Detect which cell encompasses the target text, then output its (x, y) center coordinate. 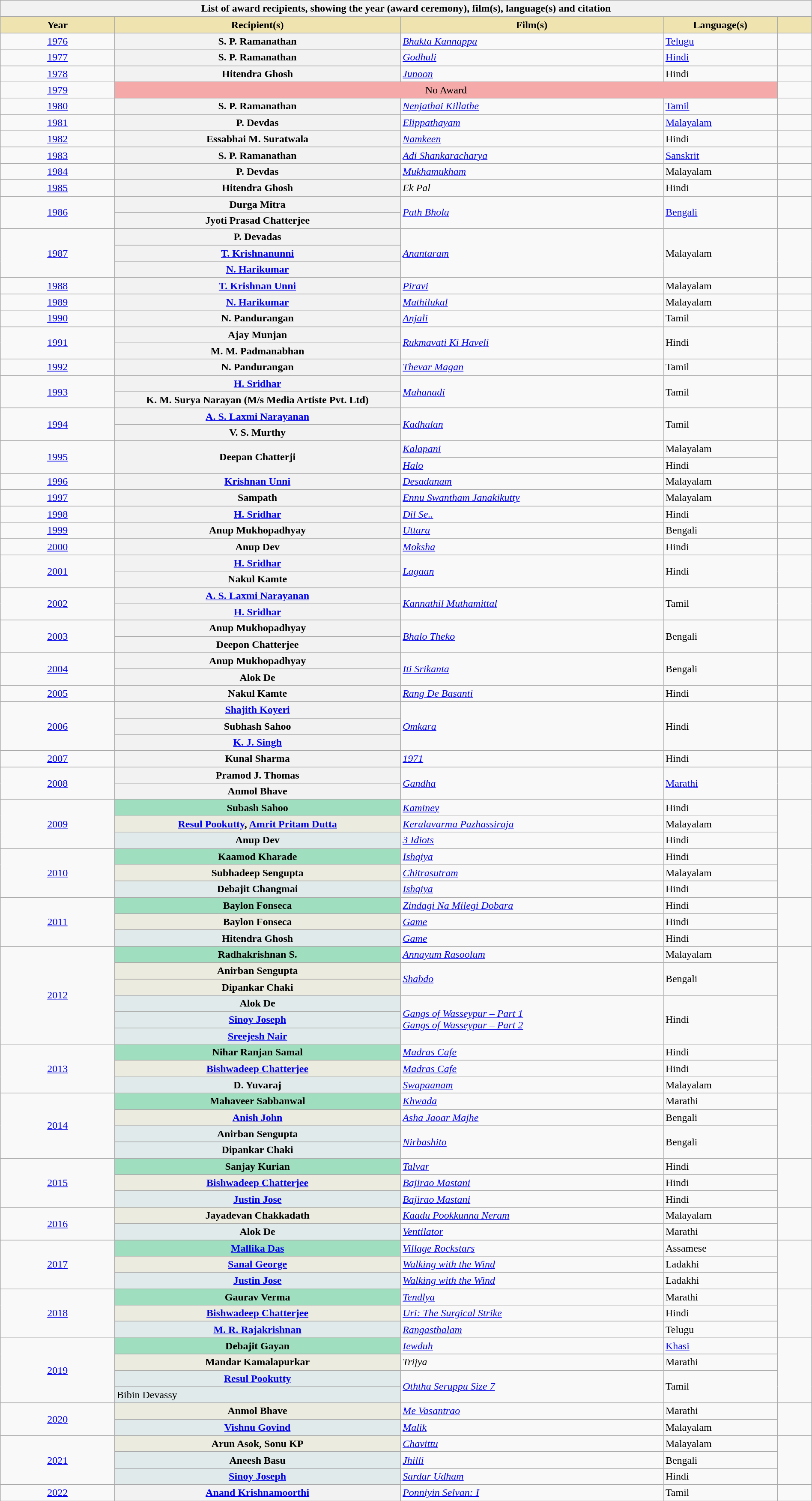
Mallika Das (258, 1248)
2019 (57, 1370)
Subhadeep Sengupta (258, 873)
K. J. Singh (258, 743)
Swapaanam (532, 1085)
Deepon Chatterjee (258, 644)
Anantaram (532, 253)
1980 (57, 106)
Sampath (258, 498)
2012 (57, 995)
M. M. Padmanabhan (258, 351)
Annayum Rasoolum (532, 954)
Year (57, 25)
Ennu Swantham Janakikutty (532, 498)
2018 (57, 1313)
Omkara (532, 726)
2015 (57, 1183)
Subash Sahoo (258, 808)
Bhalo Theko (532, 636)
Shabdo (532, 979)
Resul Pookutty, Amrit Pritam Dutta (258, 824)
Radhakrishnan S. (258, 954)
T. Krishnan Unni (258, 286)
Lagaan (532, 571)
Debajit Gayan (258, 1346)
Gaurav Verma (258, 1297)
2007 (57, 759)
Language(s) (720, 25)
Nirbashito (532, 1142)
1977 (57, 57)
Sanal George (258, 1264)
Shajith Koyeri (258, 710)
Kunal Sharma (258, 759)
2005 (57, 693)
Assamese (720, 1248)
2010 (57, 873)
2000 (57, 547)
Jhilli (532, 1460)
No Award (446, 90)
Gandha (532, 783)
Sreejesh Nair (258, 1036)
Bibin Devassy (258, 1395)
2009 (57, 824)
2021 (57, 1460)
Uttara (532, 530)
Vishnu Govind (258, 1427)
Kaadu Pookkunna Neram (532, 1215)
3 Idiots (532, 840)
Mandar Kamalapurkar (258, 1362)
P. Devadas (258, 237)
Film(s) (532, 25)
2004 (57, 669)
Zindagi Na Milegi Dobara (532, 905)
Rang De Basanti (532, 693)
Me Vasantrao (532, 1411)
Resul Pookutty (258, 1378)
1997 (57, 498)
Sardar Udham (532, 1476)
Ventilator (532, 1231)
2011 (57, 922)
Adi Shankaracharya (532, 155)
Anand Krishnamoorthi (258, 1492)
1987 (57, 253)
Village Rockstars (532, 1248)
Mahaveer Sabbanwal (258, 1101)
2002 (57, 604)
Rukmavati Ki Haveli (532, 343)
1984 (57, 171)
Kaminey (532, 808)
Junoon (532, 74)
1983 (57, 155)
Tendlya (532, 1297)
Desadanam (532, 482)
Arun Asok, Sonu KP (258, 1444)
Moksha (532, 547)
2013 (57, 1069)
Iewduh (532, 1346)
Elippathayam (532, 123)
Ek Pal (532, 188)
2006 (57, 726)
Mathilukal (532, 302)
Essabhai M. Suratwala (258, 139)
Ponniyin Selvan: I (532, 1492)
Khwada (532, 1101)
Keralavarma Pazhassiraja (532, 824)
Piravi (532, 286)
V. S. Murthy (258, 432)
2001 (57, 571)
Asha Jaoar Majhe (532, 1118)
Durga Mitra (258, 204)
Halo (532, 465)
Nihar Ranjan Samal (258, 1052)
Rangasthalam (532, 1330)
1993 (57, 392)
1996 (57, 482)
Malik (532, 1427)
1992 (57, 367)
Kadhalan (532, 424)
Krishnan Unni (258, 482)
M. R. Rajakrishnan (258, 1330)
Kalapani (532, 449)
Anish John (258, 1118)
1999 (57, 530)
1989 (57, 302)
2008 (57, 783)
1988 (57, 286)
Bhakta Kannappa (532, 41)
Recipient(s) (258, 25)
Kannathil Muthamittal (532, 604)
1990 (57, 318)
T. Krishnanunni (258, 253)
1976 (57, 41)
Mukhamukham (532, 171)
Path Bhola (532, 213)
Anjali (532, 318)
Aneesh Basu (258, 1460)
Thevar Magan (532, 367)
Godhuli (532, 57)
Talvar (532, 1166)
Dil Se.. (532, 514)
Debajit Changmai (258, 889)
Jyoti Prasad Chatterjee (258, 221)
1981 (57, 123)
D. Yuvaraj (258, 1085)
1971 (532, 759)
2017 (57, 1264)
Khasi (720, 1346)
2003 (57, 636)
Nenjathai Killathe (532, 106)
Uri: The Surgical Strike (532, 1313)
K. M. Surya Narayan (M/s Media Artiste Pvt. Ltd) (258, 400)
1986 (57, 213)
1978 (57, 74)
Kaamod Kharade (258, 857)
Subhash Sahoo (258, 726)
1979 (57, 90)
1998 (57, 514)
Chavittu (532, 1444)
Sanjay Kurian (258, 1166)
Gangs of Wasseypur – Part 1Gangs of Wasseypur – Part 2 (532, 1020)
2020 (57, 1419)
Iti Srikanta (532, 669)
Namkeen (532, 139)
Jayadevan Chakkadath (258, 1215)
2014 (57, 1126)
Deepan Chatterji (258, 457)
Pramod J. Thomas (258, 775)
1994 (57, 424)
Sanskrit (720, 155)
1982 (57, 139)
Oththa Seruppu Size 7 (532, 1387)
2016 (57, 1223)
List of award recipients, showing the year (award ceremony), film(s), language(s) and citation (406, 9)
2022 (57, 1492)
Mahanadi (532, 392)
1991 (57, 343)
1985 (57, 188)
Ajay Munjan (258, 335)
Trijya (532, 1362)
Chitrasutram (532, 873)
1995 (57, 457)
